Identify which cell holds the provided text, then report its (X, Y) central coordinate. 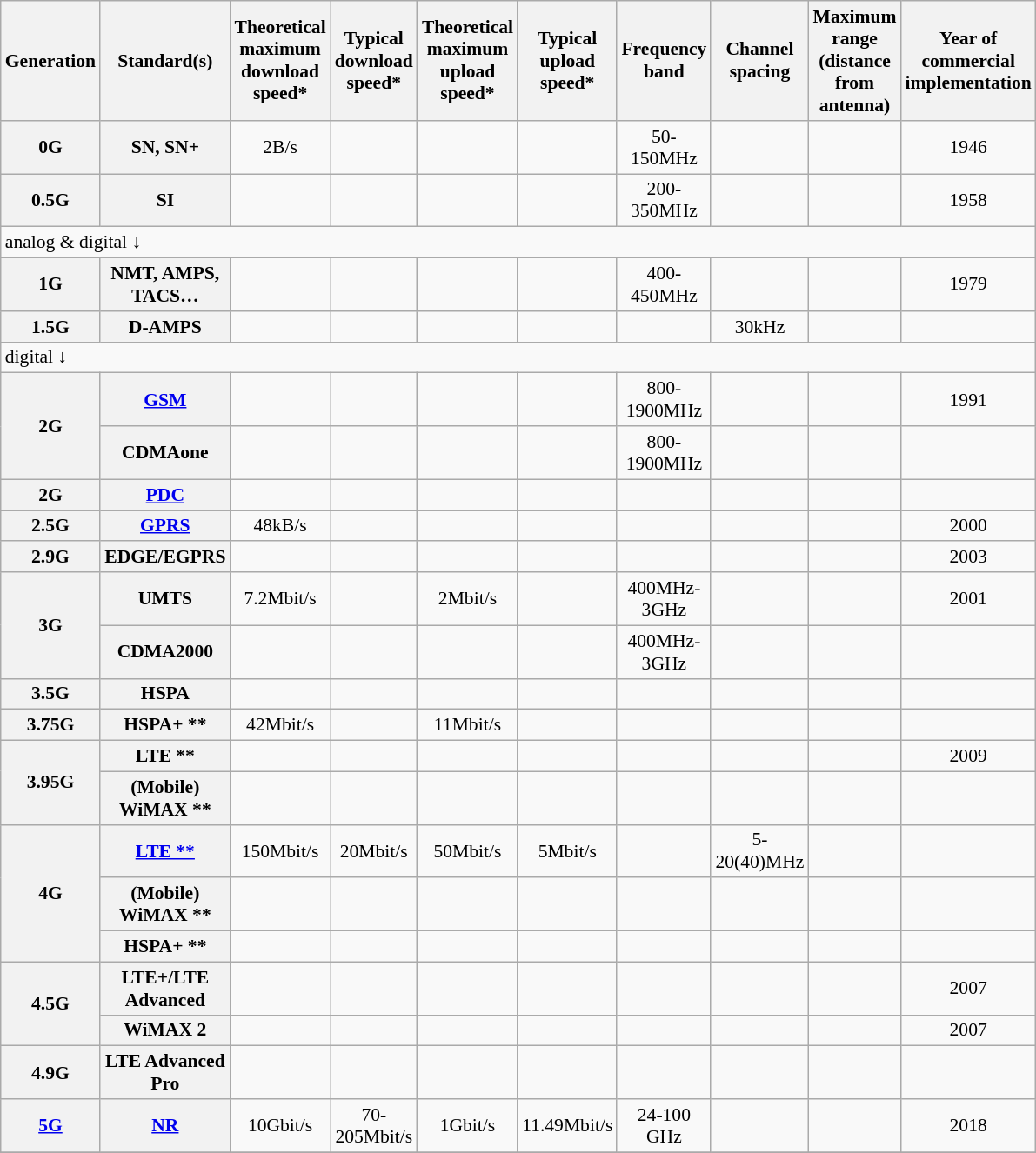
5G (50, 1125)
2003 (969, 557)
Standard(s) (165, 61)
48kB/s (280, 526)
LTE Advanced Pro (165, 1073)
1G (50, 285)
70-205Mbit/s (374, 1125)
2.5G (50, 526)
1958 (969, 200)
1.5G (50, 327)
0.5G (50, 200)
analog & digital ↓ (518, 243)
10Gbit/s (280, 1125)
3G (50, 625)
2000 (969, 526)
Generation (50, 61)
2B/s (280, 148)
UMTS (165, 598)
1Gbit/s (468, 1125)
Typicaldownloadspeed* (374, 61)
0G (50, 148)
2018 (969, 1125)
7.2Mbit/s (280, 598)
1946 (969, 148)
400-450MHz (664, 285)
200-350MHz (664, 200)
Frequencyband (664, 61)
GPRS (165, 526)
Typicaluploadspeed* (567, 61)
30kHz (759, 327)
SI (165, 200)
WiMAX 2 (165, 1030)
150Mbit/s (280, 850)
CDMAone (165, 452)
4G (50, 893)
HSPA (165, 694)
2009 (969, 756)
5-20(40)MHz (759, 850)
42Mbit/s (280, 725)
5Mbit/s (567, 850)
NMT, AMPS, TACS… (165, 285)
2Mbit/s (468, 598)
1991 (969, 400)
1979 (969, 285)
Theoreticalmaximum downloadspeed* (280, 61)
24-100 GHz (664, 1125)
2001 (969, 598)
11.49Mbit/s (567, 1125)
4.5G (50, 1003)
digital ↓ (518, 357)
Maximum range (distance from antenna) (854, 61)
Channelspacing (759, 61)
PDC (165, 495)
GSM (165, 400)
NR (165, 1125)
3.75G (50, 725)
11Mbit/s (468, 725)
D-AMPS (165, 327)
Theoreticalmaximum uploadspeed* (468, 61)
50-150MHz (664, 148)
4.9G (50, 1073)
2.9G (50, 557)
CDMA2000 (165, 652)
3.95G (50, 783)
LTE+/LTE Advanced (165, 988)
SN, SN+ (165, 148)
3.5G (50, 694)
EDGE/EGPRS (165, 557)
50Mbit/s (468, 850)
20Mbit/s (374, 850)
Year ofcommercialimplementation (969, 61)
